Return the (x, y) coordinate for the center point of the cell that contains the specified text.  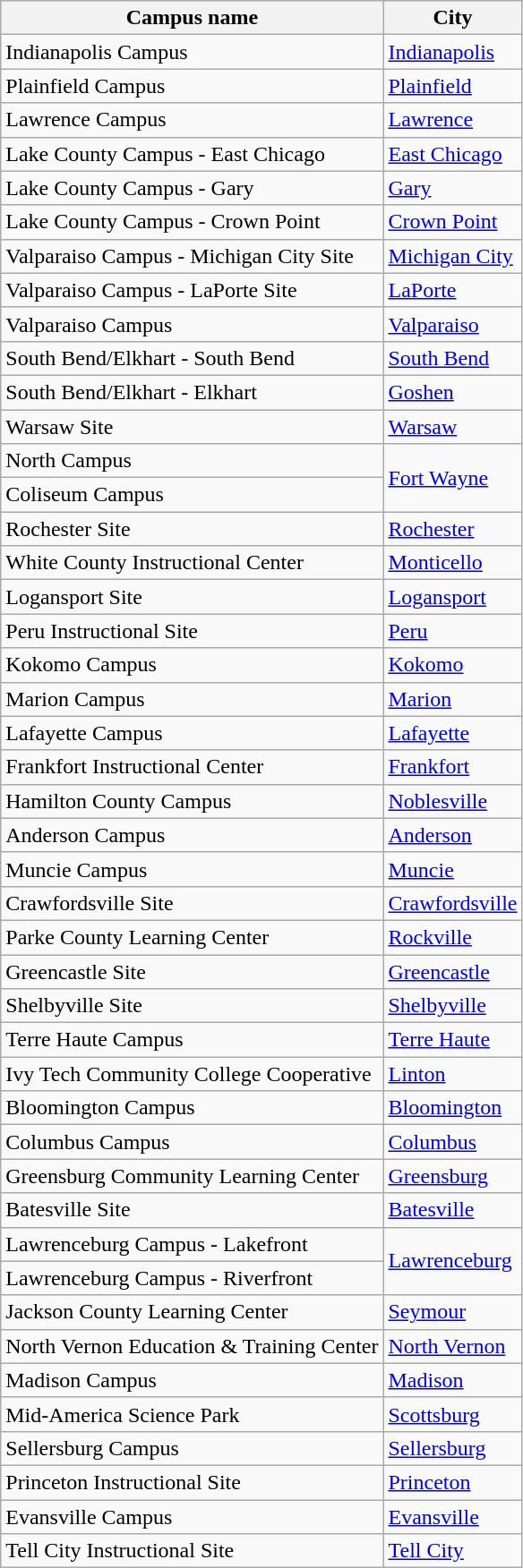
East Chicago (453, 154)
Sellersburg (453, 1448)
Rockville (453, 937)
City (453, 18)
Lawrenceburg (453, 1261)
Muncie Campus (192, 869)
Greencastle (453, 971)
Lawrenceburg Campus - Riverfront (192, 1278)
Lawrenceburg Campus - Lakefront (192, 1244)
Indianapolis Campus (192, 52)
Parke County Learning Center (192, 937)
Seymour (453, 1312)
Batesville (453, 1210)
Hamilton County Campus (192, 801)
Scottsburg (453, 1414)
Tell City Instructional Site (192, 1551)
Tell City (453, 1551)
Michigan City (453, 256)
South Bend/Elkhart - South Bend (192, 358)
Valparaiso Campus - LaPorte Site (192, 290)
Madison Campus (192, 1380)
Warsaw Site (192, 427)
Princeton Instructional Site (192, 1482)
North Vernon Education & Training Center (192, 1346)
Shelbyville (453, 1006)
Crown Point (453, 222)
Noblesville (453, 801)
Ivy Tech Community College Cooperative (192, 1074)
Plainfield Campus (192, 86)
North Campus (192, 461)
Frankfort Instructional Center (192, 767)
Crawfordsville (453, 903)
Mid-America Science Park (192, 1414)
Muncie (453, 869)
Linton (453, 1074)
White County Instructional Center (192, 563)
Rochester Site (192, 529)
Lawrence (453, 120)
Valparaiso (453, 324)
Bloomington Campus (192, 1108)
Columbus (453, 1142)
Lake County Campus - Crown Point (192, 222)
Greencastle Site (192, 971)
Lake County Campus - East Chicago (192, 154)
Crawfordsville Site (192, 903)
Fort Wayne (453, 478)
LaPorte (453, 290)
Valparaiso Campus - Michigan City Site (192, 256)
Marion Campus (192, 699)
Rochester (453, 529)
Terre Haute (453, 1040)
Bloomington (453, 1108)
Campus name (192, 18)
Anderson Campus (192, 835)
Gary (453, 188)
Warsaw (453, 427)
Shelbyville Site (192, 1006)
Lafayette (453, 733)
Marion (453, 699)
Lafayette Campus (192, 733)
Valparaiso Campus (192, 324)
Columbus Campus (192, 1142)
Lake County Campus - Gary (192, 188)
North Vernon (453, 1346)
Anderson (453, 835)
Madison (453, 1380)
South Bend/Elkhart - Elkhart (192, 392)
Peru (453, 631)
Goshen (453, 392)
Logansport Site (192, 597)
Peru Instructional Site (192, 631)
Evansville Campus (192, 1517)
Terre Haute Campus (192, 1040)
Logansport (453, 597)
Lawrence Campus (192, 120)
Greensburg (453, 1176)
Sellersburg Campus (192, 1448)
Kokomo Campus (192, 665)
Monticello (453, 563)
Greensburg Community Learning Center (192, 1176)
Coliseum Campus (192, 495)
Plainfield (453, 86)
South Bend (453, 358)
Jackson County Learning Center (192, 1312)
Batesville Site (192, 1210)
Princeton (453, 1482)
Indianapolis (453, 52)
Frankfort (453, 767)
Evansville (453, 1517)
Kokomo (453, 665)
